Identify which cell holds the provided text, then report its [X, Y] central coordinate. 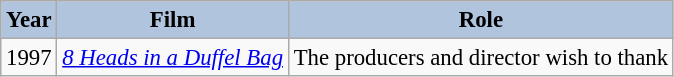
The producers and director wish to thank [480, 58]
1997 [29, 58]
Year [29, 20]
8 Heads in a Duffel Bag [172, 58]
Role [480, 20]
Film [172, 20]
